Output the (X, Y) coordinate of the center of the cell containing the given text.  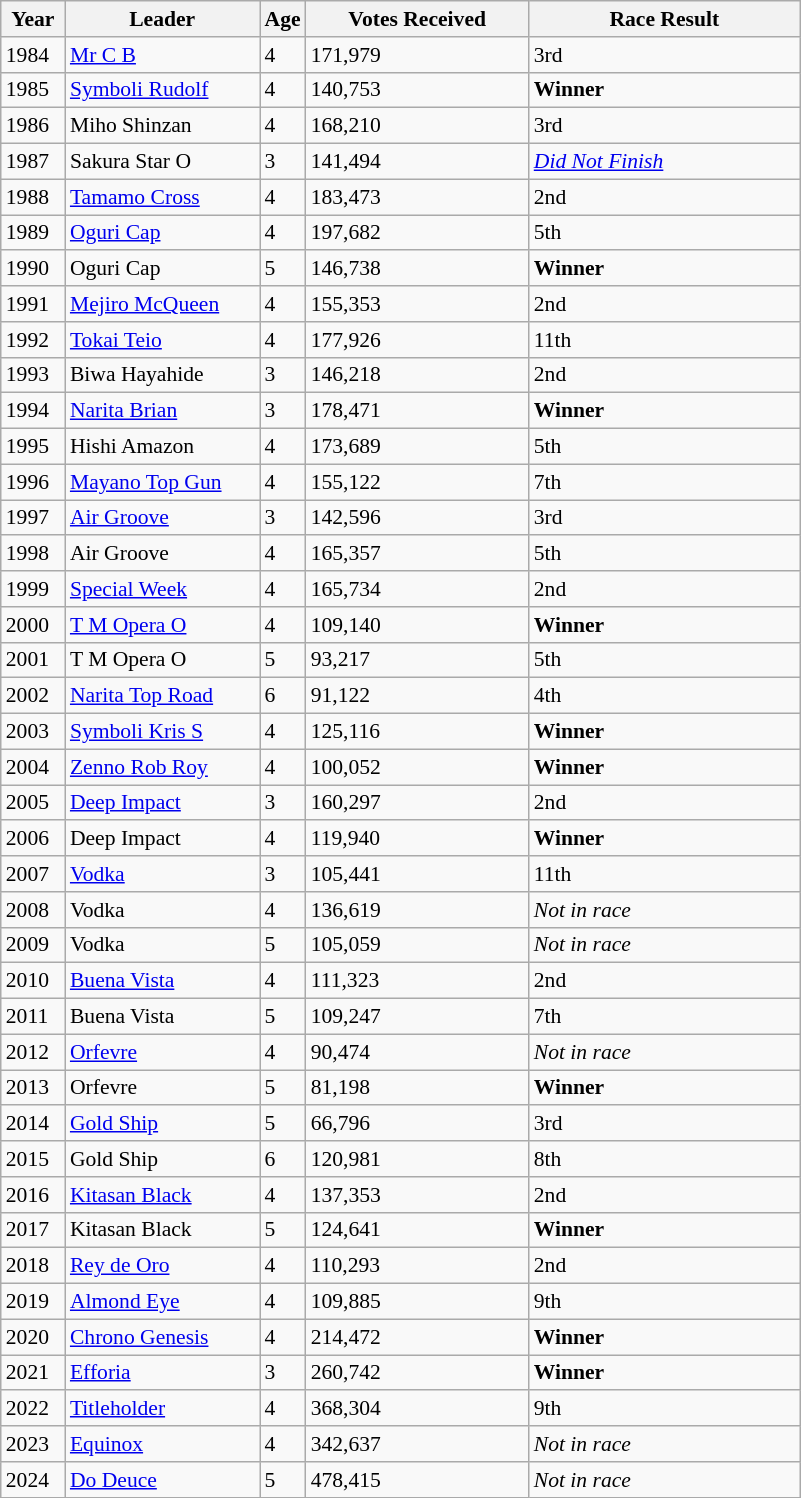
478,415 (418, 1480)
100,052 (418, 767)
119,940 (418, 839)
2013 (33, 1088)
Mr C B (162, 55)
2003 (33, 732)
2002 (33, 696)
105,059 (418, 945)
2001 (33, 660)
2016 (33, 1195)
137,353 (418, 1195)
2004 (33, 767)
368,304 (418, 1409)
4th (664, 696)
141,494 (418, 162)
160,297 (418, 803)
Did Not Finish (664, 162)
2008 (33, 910)
125,116 (418, 732)
146,218 (418, 375)
2015 (33, 1159)
1985 (33, 90)
1994 (33, 411)
Symboli Kris S (162, 732)
Titleholder (162, 1409)
1991 (33, 304)
Biwa Hayahide (162, 375)
136,619 (418, 910)
146,738 (418, 269)
Chrono Genesis (162, 1337)
183,473 (418, 197)
Narita Brian (162, 411)
2017 (33, 1230)
214,472 (418, 1337)
Special Week (162, 589)
Miho Shinzan (162, 126)
2012 (33, 1052)
1999 (33, 589)
1996 (33, 482)
124,641 (418, 1230)
197,682 (418, 233)
109,885 (418, 1302)
155,353 (418, 304)
2020 (33, 1337)
Equinox (162, 1444)
168,210 (418, 126)
93,217 (418, 660)
109,140 (418, 625)
1984 (33, 55)
2000 (33, 625)
Symboli Rudolf (162, 90)
2011 (33, 1017)
Age (283, 19)
2005 (33, 803)
111,323 (418, 981)
1986 (33, 126)
Sakura Star O (162, 162)
173,689 (418, 447)
Year (33, 19)
Race Result (664, 19)
Hishi Amazon (162, 447)
2018 (33, 1266)
8th (664, 1159)
Narita Top Road (162, 696)
178,471 (418, 411)
165,357 (418, 554)
1995 (33, 447)
1997 (33, 518)
120,981 (418, 1159)
177,926 (418, 340)
2022 (33, 1409)
Mayano Top Gun (162, 482)
Votes Received (418, 19)
Rey de Oro (162, 1266)
Do Deuce (162, 1480)
2007 (33, 874)
90,474 (418, 1052)
Zenno Rob Roy (162, 767)
Tamamo Cross (162, 197)
2021 (33, 1373)
2024 (33, 1480)
1990 (33, 269)
342,637 (418, 1444)
2019 (33, 1302)
105,441 (418, 874)
Efforia (162, 1373)
2014 (33, 1124)
165,734 (418, 589)
1993 (33, 375)
142,596 (418, 518)
1988 (33, 197)
Tokai Teio (162, 340)
171,979 (418, 55)
2010 (33, 981)
Almond Eye (162, 1302)
1989 (33, 233)
Mejiro McQueen (162, 304)
109,247 (418, 1017)
1998 (33, 554)
Leader (162, 19)
1987 (33, 162)
2006 (33, 839)
260,742 (418, 1373)
2009 (33, 945)
155,122 (418, 482)
2023 (33, 1444)
1992 (33, 340)
66,796 (418, 1124)
81,198 (418, 1088)
140,753 (418, 90)
91,122 (418, 696)
110,293 (418, 1266)
